Determine the (x, y) coordinate at the center of the cell enclosing the given text.  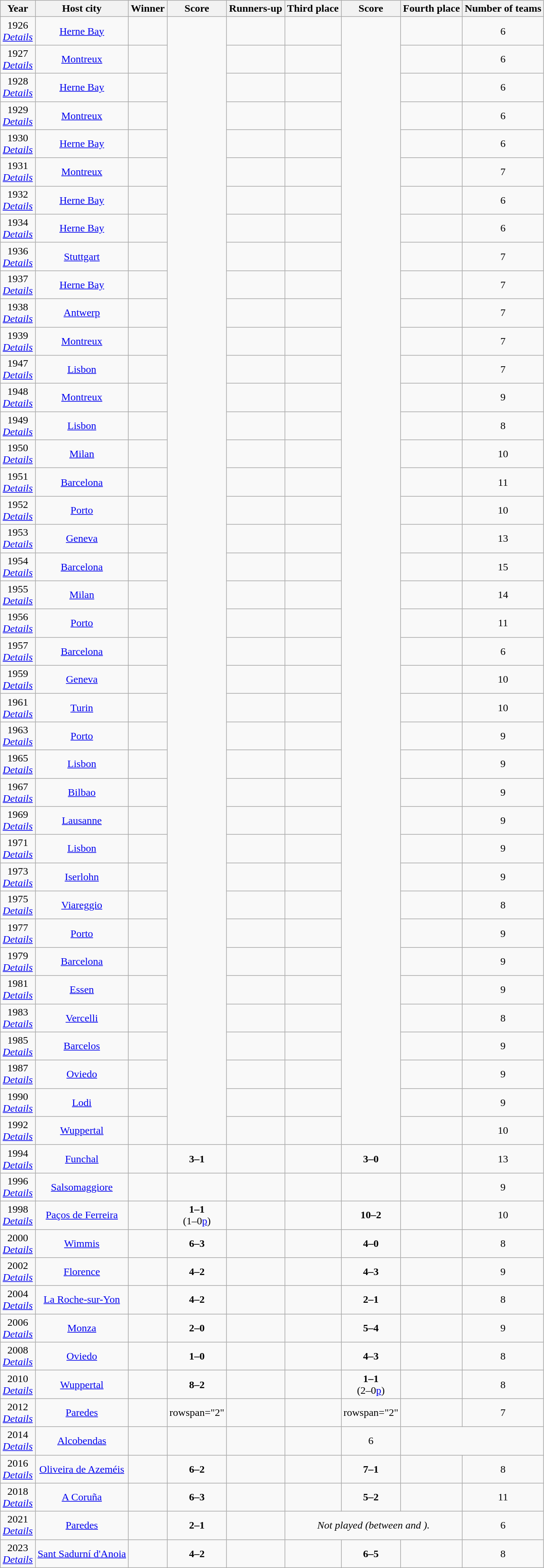
1952 Details (18, 511)
1938 Details (18, 313)
Host city (81, 9)
1973 Details (18, 877)
Monza (81, 1328)
1955 Details (18, 595)
1963 Details (18, 736)
Lausanne (81, 821)
Sant Sadurní d'Anoia (81, 1553)
2002 Details (18, 1272)
Lodi (81, 1103)
1981 Details (18, 990)
6–5 (371, 1553)
1928 Details (18, 88)
1994 Details (18, 1159)
Antwerp (81, 313)
1990 Details (18, 1103)
Alcobendas (81, 1441)
La Roche-sur-Yon (81, 1300)
Salsomaggiore (81, 1187)
5–2 (371, 1497)
Runners-up (256, 9)
2016 Details (18, 1469)
Paços de Ferreira (81, 1215)
2004 Details (18, 1300)
10–2 (371, 1215)
2006 Details (18, 1328)
1953 Details (18, 538)
2021 Details (18, 1526)
Year (18, 9)
Not played (between and ). (373, 1526)
Wimmis (81, 1243)
1971 Details (18, 849)
3–1 (197, 1159)
15 (503, 567)
1985 Details (18, 1046)
1930 Details (18, 144)
1959 Details (18, 680)
Iserlohn (81, 877)
4–0 (371, 1243)
Third place (313, 9)
14 (503, 595)
Viareggio (81, 905)
Oliveira de Azeméis (81, 1469)
Essen (81, 990)
1967 Details (18, 792)
1936 Details (18, 257)
1987 Details (18, 1074)
1996 Details (18, 1187)
8–2 (197, 1384)
Winner (148, 9)
Bilbao (81, 792)
1948 Details (18, 398)
1950 Details (18, 454)
1947 Details (18, 369)
Turin (81, 707)
1954 Details (18, 567)
2008 Details (18, 1357)
Number of teams (503, 9)
2014 Details (18, 1441)
1979 Details (18, 961)
A Coruña (81, 1497)
1–1 (1–0p) (197, 1215)
1957 Details (18, 651)
Florence (81, 1272)
1–0 (197, 1357)
1932 Details (18, 200)
Barcelos (81, 1046)
1937 Details (18, 284)
1965 Details (18, 764)
1951 Details (18, 482)
1934 Details (18, 228)
1956 Details (18, 623)
1929 Details (18, 115)
2018 Details (18, 1497)
1–1 (2–0p) (371, 1384)
1977 Details (18, 934)
2012 Details (18, 1413)
2000 Details (18, 1243)
Vercelli (81, 1018)
1927 Details (18, 59)
2023 Details (18, 1553)
1961 Details (18, 707)
1975 Details (18, 905)
5–4 (371, 1328)
3–0 (371, 1159)
Fourth place (431, 9)
2010 Details (18, 1384)
1969 Details (18, 821)
1998 Details (18, 1215)
1983 Details (18, 1018)
1926 Details (18, 31)
1992 Details (18, 1130)
6–2 (197, 1469)
1939 Details (18, 341)
2–0 (197, 1328)
7–1 (371, 1469)
1949 Details (18, 426)
1931 Details (18, 172)
Funchal (81, 1159)
Stuttgart (81, 257)
